Output the [X, Y] coordinate of the center of the cell containing the given text.  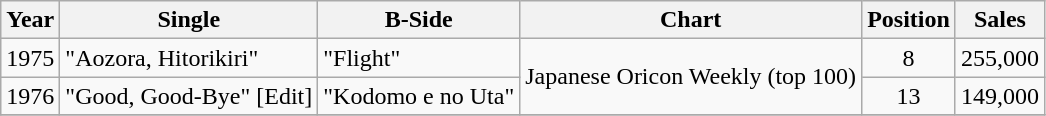
"Flight" [419, 58]
1976 [30, 96]
8 [909, 58]
"Aozora, Hitorikiri" [189, 58]
"Good, Good-Bye" [Edit] [189, 96]
13 [909, 96]
Year [30, 20]
Sales [1000, 20]
Position [909, 20]
Japanese Oricon Weekly (top 100) [691, 77]
1975 [30, 58]
Single [189, 20]
B-Side [419, 20]
149,000 [1000, 96]
255,000 [1000, 58]
Chart [691, 20]
"Kodomo e no Uta" [419, 96]
